Determine the (X, Y) coordinate at the center of the cell enclosing the given text.  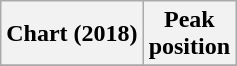
Peakposition (189, 34)
Chart (2018) (72, 34)
